From the cell containing the given text, extract its center point as (x, y) coordinate. 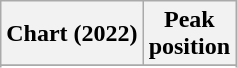
Chart (2022) (72, 34)
Peakposition (189, 34)
